Output the [x, y] coordinate of the center of the cell containing the given text.  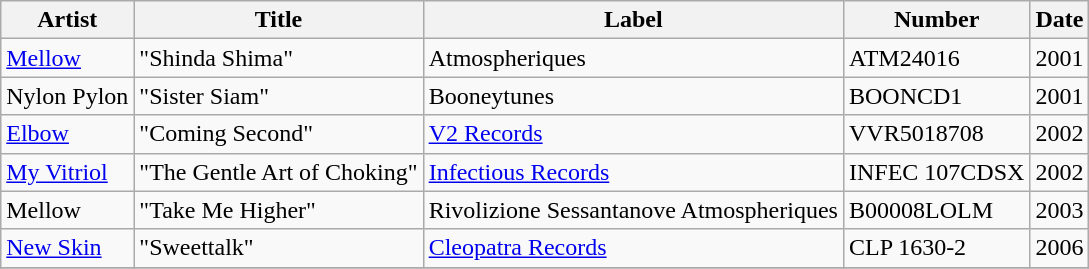
Artist [68, 20]
Date [1060, 20]
"Sister Siam" [278, 96]
Title [278, 20]
CLP 1630-2 [936, 248]
New Skin [68, 248]
Cleopatra Records [633, 248]
"The Gentle Art of Choking" [278, 172]
ATM24016 [936, 58]
V2 Records [633, 134]
2006 [1060, 248]
"Take Me Higher" [278, 210]
2003 [1060, 210]
BOONCD1 [936, 96]
"Sweettalk" [278, 248]
Number [936, 20]
INFEC 107CDSX [936, 172]
Atmospheriques [633, 58]
B00008LOLM [936, 210]
"Shinda Shima" [278, 58]
Infectious Records [633, 172]
VVR5018708 [936, 134]
Label [633, 20]
My Vitriol [68, 172]
Rivolizione Sessantanove Atmospheriques [633, 210]
"Coming Second" [278, 134]
Nylon Pylon [68, 96]
Elbow [68, 134]
Booneytunes [633, 96]
